Locate the cell with the specified text and output its (x, y) center coordinate. 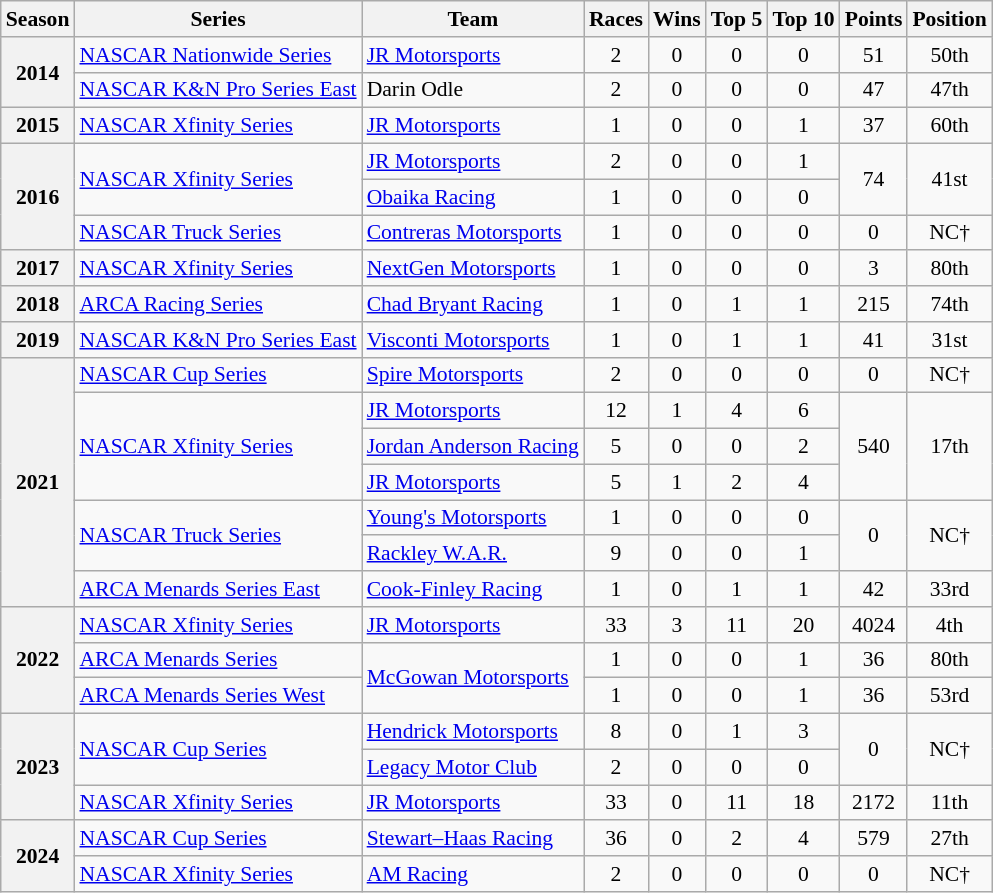
17th (949, 446)
Hendrick Motorsports (473, 732)
50th (949, 55)
ARCA Menards Series East (218, 589)
2015 (38, 126)
Wins (677, 19)
Visconti Motorsports (473, 340)
2022 (38, 660)
ARCA Menards Series (218, 660)
Races (616, 19)
Contreras Motorsports (473, 233)
42 (874, 589)
2172 (874, 803)
8 (616, 732)
Rackley W.A.R. (473, 554)
Obaika Racing (473, 197)
Top 5 (737, 19)
Cook-Finley Racing (473, 589)
74 (874, 180)
2016 (38, 198)
2023 (38, 768)
4th (949, 625)
53rd (949, 696)
Series (218, 19)
41 (874, 340)
6 (803, 411)
27th (949, 839)
31st (949, 340)
Legacy Motor Club (473, 767)
60th (949, 126)
McGowan Motorsports (473, 678)
Chad Bryant Racing (473, 304)
9 (616, 554)
Darin Odle (473, 90)
41st (949, 180)
2021 (38, 482)
Young's Motorsports (473, 518)
18 (803, 803)
ARCA Menards Series West (218, 696)
Season (38, 19)
Top 10 (803, 19)
37 (874, 126)
Points (874, 19)
2024 (38, 856)
540 (874, 446)
2018 (38, 304)
47 (874, 90)
NASCAR Nationwide Series (218, 55)
4024 (874, 625)
Spire Motorsports (473, 375)
2017 (38, 269)
Jordan Anderson Racing (473, 447)
215 (874, 304)
20 (803, 625)
ARCA Racing Series (218, 304)
74th (949, 304)
AM Racing (473, 874)
579 (874, 839)
51 (874, 55)
12 (616, 411)
47th (949, 90)
11th (949, 803)
2019 (38, 340)
Position (949, 19)
NextGen Motorsports (473, 269)
33rd (949, 589)
2014 (38, 72)
Team (473, 19)
Stewart–Haas Racing (473, 839)
